Return the [x, y] coordinate for the center point of the cell that contains the specified text.  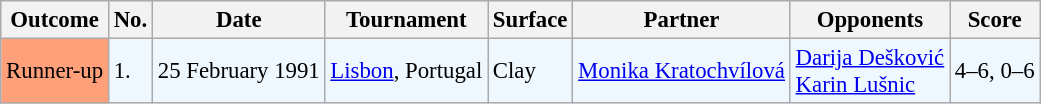
Score [995, 20]
No. [130, 20]
25 February 1991 [238, 72]
Monika Kratochvílová [682, 72]
Runner-up [55, 72]
1. [130, 72]
Tournament [406, 20]
Opponents [870, 20]
Partner [682, 20]
Darija Dešković Karin Lušnic [870, 72]
Surface [530, 20]
Date [238, 20]
Lisbon, Portugal [406, 72]
Clay [530, 72]
4–6, 0–6 [995, 72]
Outcome [55, 20]
